Provide the [x, y] coordinate of the cell's center where the given text is located.  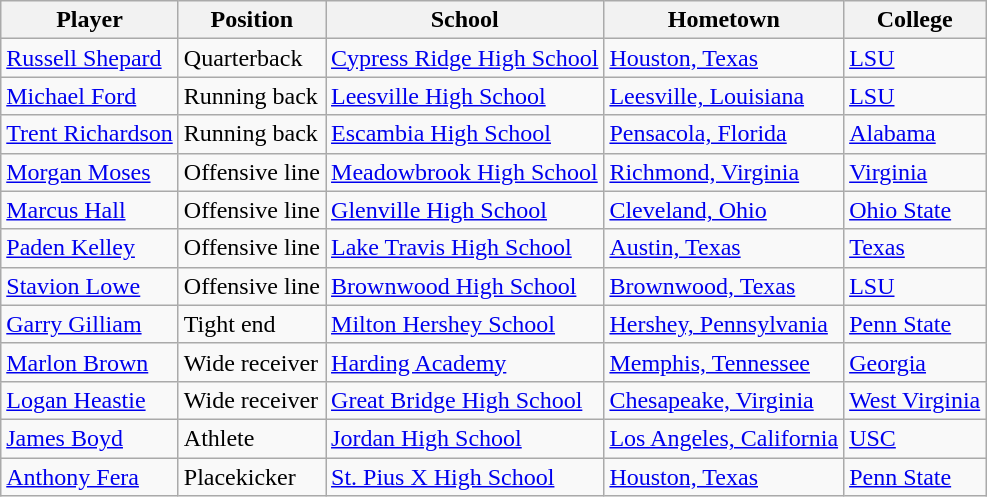
Brownwood, Texas [724, 286]
Austin, Texas [724, 248]
Richmond, Virginia [724, 172]
Pensacola, Florida [724, 134]
St. Pius X High School [465, 477]
Alabama [915, 134]
Leesville High School [465, 96]
Leesville, Louisiana [724, 96]
Jordan High School [465, 438]
Los Angeles, California [724, 438]
Texas [915, 248]
Memphis, Tennessee [724, 362]
Tight end [252, 324]
Player [90, 20]
Athlete [252, 438]
School [465, 20]
Georgia [915, 362]
Russell Shepard [90, 58]
Ohio State [915, 210]
Lake Travis High School [465, 248]
Paden Kelley [90, 248]
Meadowbrook High School [465, 172]
Position [252, 20]
West Virginia [915, 400]
Anthony Fera [90, 477]
Hershey, Pennsylvania [724, 324]
USC [915, 438]
College [915, 20]
Escambia High School [465, 134]
Cleveland, Ohio [724, 210]
Marcus Hall [90, 210]
Chesapeake, Virginia [724, 400]
Virginia [915, 172]
Harding Academy [465, 362]
Stavion Lowe [90, 286]
Great Bridge High School [465, 400]
Trent Richardson [90, 134]
Logan Heastie [90, 400]
Milton Hershey School [465, 324]
Michael Ford [90, 96]
Quarterback [252, 58]
Hometown [724, 20]
James Boyd [90, 438]
Cypress Ridge High School [465, 58]
Marlon Brown [90, 362]
Placekicker [252, 477]
Brownwood High School [465, 286]
Garry Gilliam [90, 324]
Glenville High School [465, 210]
Morgan Moses [90, 172]
